For the text-containing cell, return its midpoint in [X, Y] coordinate format. 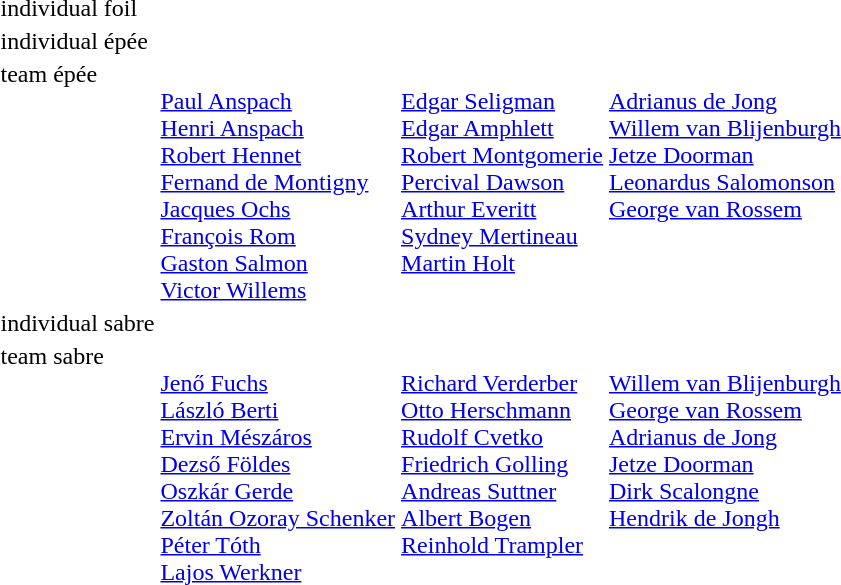
Paul Anspach Henri Anspach Robert Hennet Fernand de Montigny Jacques Ochs François Rom Gaston Salmon Victor Willems [278, 182]
Edgar Seligman Edgar Amphlett Robert Montgomerie Percival Dawson Arthur Everitt Sydney Mertineau Martin Holt [502, 182]
